Extract the (x, y) coordinate from the center of the cell holding the provided text.  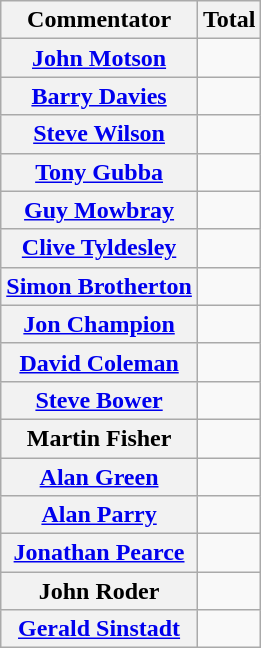
Barry Davies (100, 96)
Commentator (100, 20)
Guy Mowbray (100, 210)
Tony Gubba (100, 172)
Steve Wilson (100, 134)
Simon Brotherton (100, 286)
John Motson (100, 58)
Gerald Sinstadt (100, 629)
Alan Parry (100, 515)
Steve Bower (100, 400)
Martin Fisher (100, 438)
Total (229, 20)
Clive Tyldesley (100, 248)
John Roder (100, 591)
Jonathan Pearce (100, 553)
Jon Champion (100, 324)
Alan Green (100, 477)
David Coleman (100, 362)
